Extract the (x, y) coordinate from the center of the cell holding the provided text.  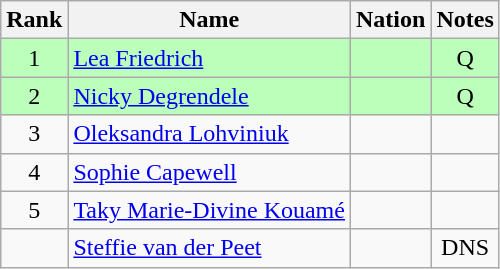
5 (34, 210)
Taky Marie-Divine Kouamé (210, 210)
Steffie van der Peet (210, 248)
Rank (34, 20)
Name (210, 20)
2 (34, 96)
1 (34, 58)
Nicky Degrendele (210, 96)
Oleksandra Lohviniuk (210, 134)
3 (34, 134)
4 (34, 172)
Notes (465, 20)
Sophie Capewell (210, 172)
Lea Friedrich (210, 58)
DNS (465, 248)
Nation (390, 20)
